Find where the given text appears and provide that cell's center as (x, y) coordinate. 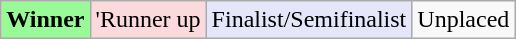
Winner (46, 20)
Finalist/Semifinalist (309, 20)
'Runner up (148, 20)
Unplaced (464, 20)
